Provide the [x, y] coordinate of the cell's center where the given text is located.  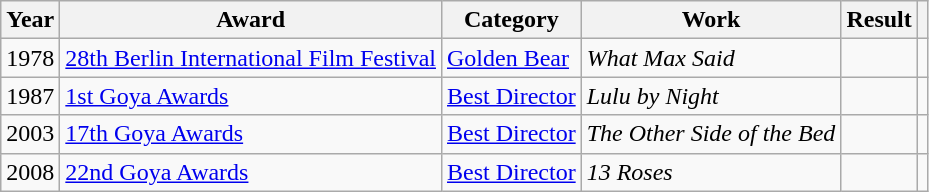
2008 [30, 172]
Lulu by Night [711, 96]
22nd Goya Awards [251, 172]
Result [879, 20]
What Max Said [711, 58]
1st Goya Awards [251, 96]
Year [30, 20]
Award [251, 20]
Work [711, 20]
2003 [30, 134]
1978 [30, 58]
17th Goya Awards [251, 134]
1987 [30, 96]
Category [511, 20]
The Other Side of the Bed [711, 134]
13 Roses [711, 172]
Golden Bear [511, 58]
28th Berlin International Film Festival [251, 58]
